Search for the cell housing the specified text and yield its (X, Y) center coordinate. 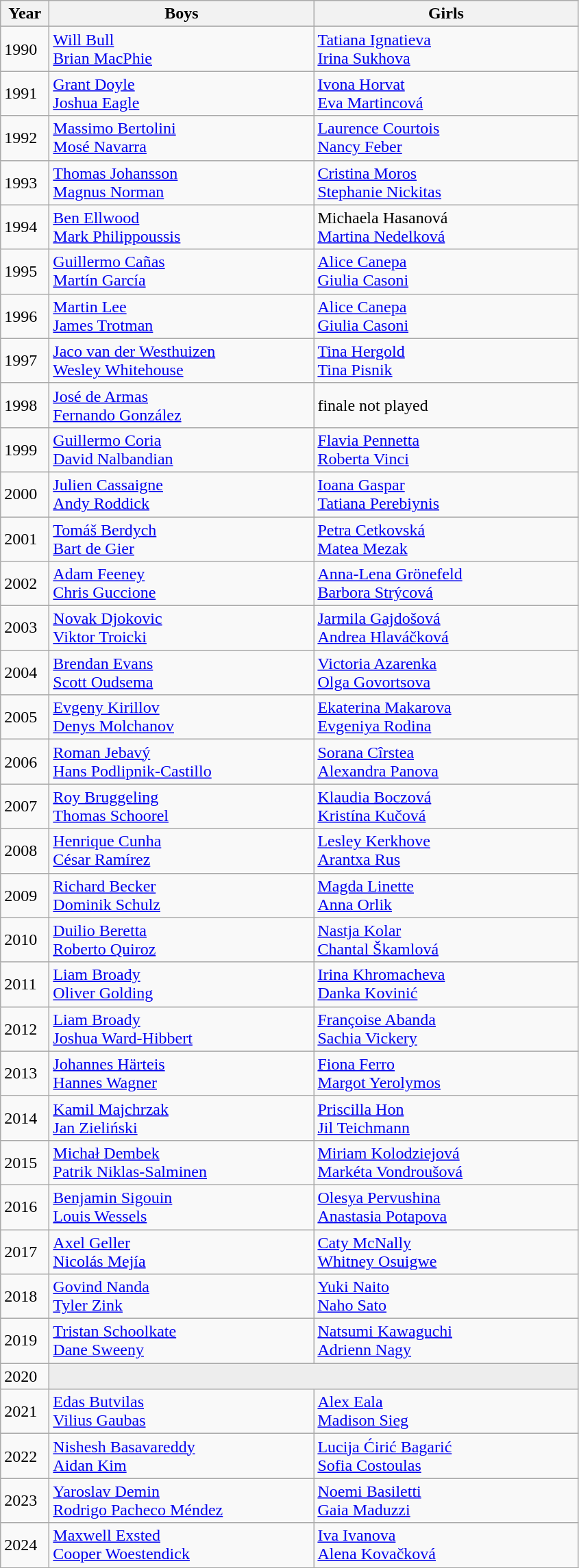
Axel Geller Nicolás Mejía (182, 1252)
Michaela Hasanová Martina Nedelková (446, 227)
finale not played (446, 405)
Anna-Lena Grönefeld Barbora Strýcová (446, 583)
Françoise Abanda Sachia Vickery (446, 1028)
2015 (25, 1163)
2020 (25, 1376)
Ioana Gaspar Tatiana Perebiynis (446, 494)
Miriam Kolodziejová Markéta Vondroušová (446, 1163)
Sorana Cîrstea Alexandra Panova (446, 761)
Irina Khromacheva Danka Kovinić (446, 985)
Duilio Beretta Roberto Quiroz (182, 939)
Fiona Ferro Margot Yerolymos (446, 1074)
Maxwell Exsted Cooper Woestendick (182, 1545)
Evgeny Kirillov Denys Molchanov (182, 718)
2001 (25, 538)
Yaroslav Demin Rodrigo Pacheco Méndez (182, 1501)
Alex Eala Madison Sieg (446, 1412)
1992 (25, 138)
Iva Ivanova Alena Kovačková (446, 1545)
Liam Broady Joshua Ward-Hibbert (182, 1028)
Noemi Basiletti Gaia Maduzzi (446, 1501)
2022 (25, 1456)
Boys (182, 14)
Olesya Pervushina Anastasia Potapova (446, 1206)
Will Bull Brian MacPhie (182, 49)
1993 (25, 182)
Benjamin Sigouin Louis Wessels (182, 1206)
Petra Cetkovská Matea Mezak (446, 538)
Richard Becker Dominik Schulz (182, 896)
Flavia Pennetta Roberta Vinci (446, 449)
1991 (25, 93)
Tristan Schoolkate Dane Sweeny (182, 1341)
2005 (25, 718)
Caty McNally Whitney Osuigwe (446, 1252)
Roman Jebavý Hans Podlipnik-Castillo (182, 761)
Nishesh Basavareddy Aidan Kim (182, 1456)
2023 (25, 1501)
2000 (25, 494)
2004 (25, 672)
Yuki Naito Naho Sato (446, 1297)
2006 (25, 761)
1999 (25, 449)
1994 (25, 227)
2008 (25, 850)
Cristina Moros Stephanie Nickitas (446, 182)
Grant Doyle Joshua Eagle (182, 93)
Julien Cassaigne Andy Roddick (182, 494)
Ben Ellwood Mark Philippoussis (182, 227)
Kamil Majchrzak Jan Zieliński (182, 1117)
2018 (25, 1297)
1996 (25, 316)
Thomas Johansson Magnus Norman (182, 182)
2002 (25, 583)
Victoria Azarenka Olga Govortsova (446, 672)
Magda Linette Anna Orlik (446, 896)
Girls (446, 14)
Michał Dembek Patrik Niklas-Salminen (182, 1163)
2012 (25, 1028)
2017 (25, 1252)
Lucija Ćirić Bagarić Sofia Costoulas (446, 1456)
Jarmila Gajdošová Andrea Hlaváčková (446, 629)
Edas Butvilas Vilius Gaubas (182, 1412)
Ivona Horvat Eva Martincová (446, 93)
Martin Lee James Trotman (182, 316)
Nastja Kolar Chantal Škamlová (446, 939)
2024 (25, 1545)
Massimo Bertolini Mosé Navarra (182, 138)
Johannes Härteis Hannes Wagner (182, 1074)
Liam Broady Oliver Golding (182, 985)
Tatiana Ignatieva Irina Sukhova (446, 49)
1995 (25, 271)
Jaco van der Westhuizen Wesley Whitehouse (182, 360)
2021 (25, 1412)
2016 (25, 1206)
Brendan Evans Scott Oudsema (182, 672)
Natsumi Kawaguchi Adrienn Nagy (446, 1341)
José de Armas Fernando González (182, 405)
Laurence Courtois Nancy Feber (446, 138)
Tina Hergold Tina Pisnik (446, 360)
2013 (25, 1074)
Henrique Cunha César Ramírez (182, 850)
2009 (25, 896)
Year (25, 14)
1997 (25, 360)
2007 (25, 807)
Ekaterina Makarova Evgeniya Rodina (446, 718)
Tomáš Berdych Bart de Gier (182, 538)
Guillermo Cañas Martín García (182, 271)
2010 (25, 939)
Adam Feeney Chris Guccione (182, 583)
Govind Nanda Tyler Zink (182, 1297)
Roy Bruggeling Thomas Schoorel (182, 807)
1990 (25, 49)
Guillermo Coria David Nalbandian (182, 449)
Priscilla Hon Jil Teichmann (446, 1117)
2011 (25, 985)
2014 (25, 1117)
Klaudia Boczová Kristína Kučová (446, 807)
Novak Djokovic Viktor Troicki (182, 629)
Lesley Kerkhove Arantxa Rus (446, 850)
2019 (25, 1341)
1998 (25, 405)
2003 (25, 629)
